Return the (X, Y) coordinate for the center point of the cell that contains the specified text.  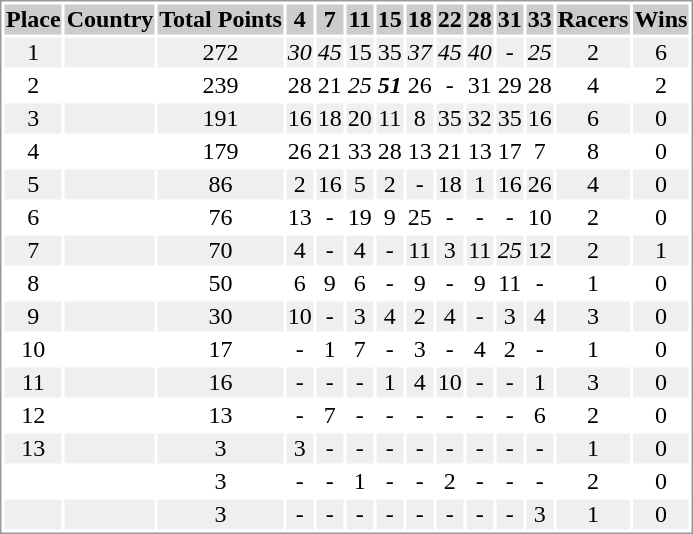
86 (220, 185)
32 (480, 119)
179 (220, 151)
70 (220, 251)
51 (390, 85)
29 (510, 85)
22 (450, 19)
239 (220, 85)
50 (220, 283)
272 (220, 53)
37 (420, 53)
Racers (593, 19)
76 (220, 217)
40 (480, 53)
20 (360, 119)
19 (360, 217)
Country (110, 19)
Place (33, 19)
Total Points (220, 19)
191 (220, 119)
Wins (661, 19)
